Pinpoint the cell where the given text exists, returning its (x, y) midpoint coordinate. 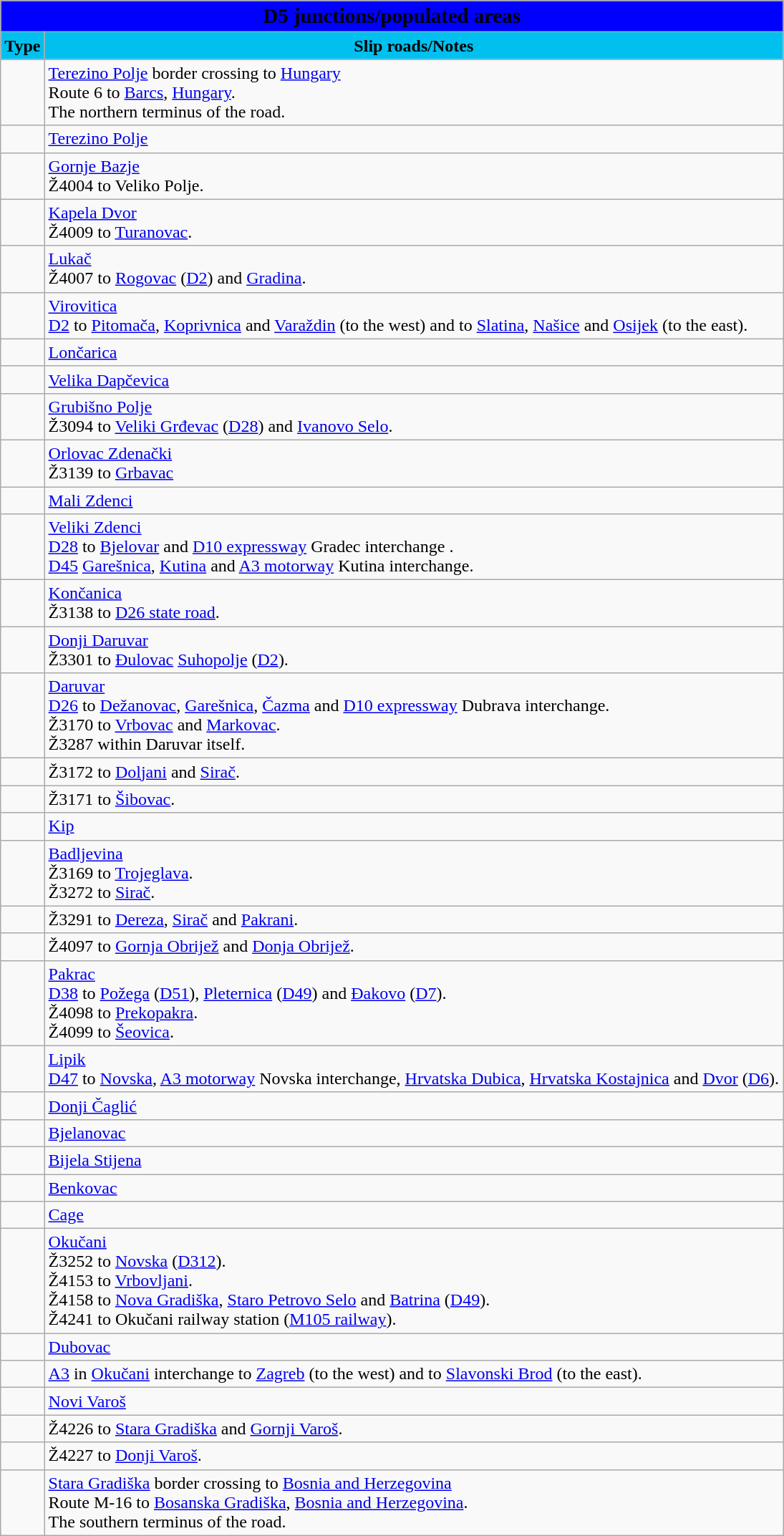
Velika Dapčevica (414, 380)
Lončarica (414, 352)
Lipik D47 to Novska, A3 motorway Novska interchange, Hrvatska Dubica, Hrvatska Kostajnica and Dvor (D6). (414, 1068)
Stara Gradiška border crossing to Bosnia and Herzegovina Route M-16 to Bosanska Gradiška, Bosnia and Herzegovina.The southern terminus of the road. (414, 1502)
Ž4227 to Donji Varoš. (414, 1456)
Cage (414, 1215)
Bijela Stijena (414, 1160)
Grubišno PoljeŽ3094 to Veliki Grđevac (D28) and Ivanovo Selo. (414, 417)
Ž4226 to Stara Gradiška and Gornji Varoš. (414, 1429)
Dubovac (414, 1347)
BadljevinaŽ3169 to Trojeglava.Ž3272 to Sirač. (414, 873)
Slip roads/Notes (414, 46)
Virovitica D2 to Pitomača, Koprivnica and Varaždin (to the west) and to Slatina, Našice and Osijek (to the east). (414, 315)
Donji DaruvarŽ3301 to Đulovac Suhopolje (D2). (414, 650)
D5 junctions/populated areas (392, 16)
Bjelanovac (414, 1133)
Gornje BazjeŽ4004 to Veliko Polje. (414, 176)
Ž3171 to Šibovac. (414, 799)
KončanicaŽ3138 to D26 state road. (414, 603)
Ž4097 to Gornja Obrijež and Donja Obrijež. (414, 947)
Ž3172 to Doljani and Sirač. (414, 772)
Mali Zdenci (414, 501)
LukačŽ4007 to Rogovac (D2) and Gradina. (414, 269)
Terezino Polje border crossing to Hungary Route 6 to Barcs, Hungary.The northern terminus of the road. (414, 92)
Daruvar D26 to Dežanovac, Garešnica, Čazma and D10 expressway Dubrava interchange.Ž3170 to Vrbovac and Markovac.Ž3287 within Daruvar itself. (414, 716)
Ž3291 to Dereza, Sirač and Pakrani. (414, 919)
Kip (414, 826)
Kapela DvorŽ4009 to Turanovac. (414, 222)
Terezino Polje (414, 139)
Type (23, 46)
Donji Čaglić (414, 1106)
Novi Varoš (414, 1401)
Orlovac ZdenačkiŽ3139 to Grbavac (414, 463)
Pakrac D38 to Požega (D51), Pleternica (D49) and Đakovo (D7).Ž4098 to Prekopakra.Ž4099 to Šeovica. (414, 1003)
Benkovac (414, 1188)
Veliki Zdenci D28 to Bjelovar and D10 expressway Gradec interchange . D45 Garešnica, Kutina and A3 motorway Kutina interchange. (414, 547)
A3 in Okučani interchange to Zagreb (to the west) and to Slavonski Brod (to the east). (414, 1374)
